Extract the [x, y] coordinate from the center of the cell holding the provided text.  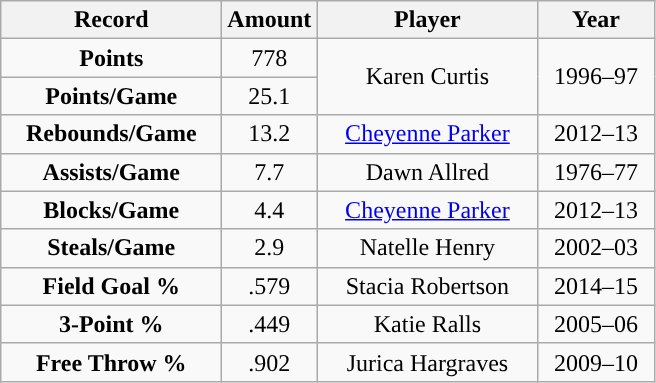
Amount [270, 20]
Rebounds/Game [112, 134]
Karen Curtis [428, 77]
4.4 [270, 210]
Natelle Henry [428, 248]
.579 [270, 286]
1976–77 [596, 172]
2014–15 [596, 286]
778 [270, 58]
Blocks/Game [112, 210]
Assists/Game [112, 172]
Year [596, 20]
Points/Game [112, 96]
2009–10 [596, 362]
.902 [270, 362]
13.2 [270, 134]
Points [112, 58]
Katie Ralls [428, 324]
Free Throw % [112, 362]
Steals/Game [112, 248]
Dawn Allred [428, 172]
3-Point % [112, 324]
Field Goal % [112, 286]
Stacia Robertson [428, 286]
2.9 [270, 248]
2002–03 [596, 248]
1996–97 [596, 77]
Jurica Hargraves [428, 362]
25.1 [270, 96]
2005–06 [596, 324]
Record [112, 20]
7.7 [270, 172]
.449 [270, 324]
Player [428, 20]
